Scan for the cell matching the given text and deliver its [x, y] coordinate at center. 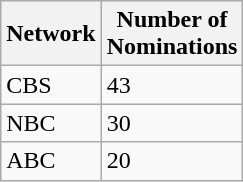
43 [172, 85]
30 [172, 123]
Number ofNominations [172, 34]
CBS [51, 85]
NBC [51, 123]
Network [51, 34]
20 [172, 161]
ABC [51, 161]
